Return (x, y) of the center of cell containing provided text 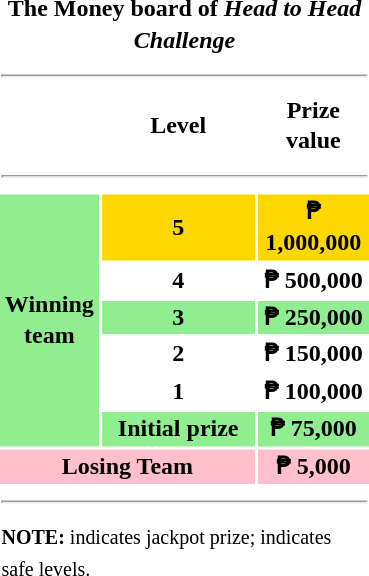
Prize value (314, 126)
₱ 150,000 (314, 355)
₱ 500,000 (314, 280)
Losing Team (128, 466)
₱ 5,000 (314, 466)
₱ 100,000 (314, 392)
₱ 75,000 (314, 429)
1 (178, 392)
Initial prize (178, 429)
2 (178, 355)
₱ 1,000,000 (314, 228)
5 (178, 228)
₱ 250,000 (314, 317)
3 (178, 317)
4 (178, 280)
Winningteam (50, 320)
Level (178, 126)
